From the cell containing the given text, extract its center point as [x, y] coordinate. 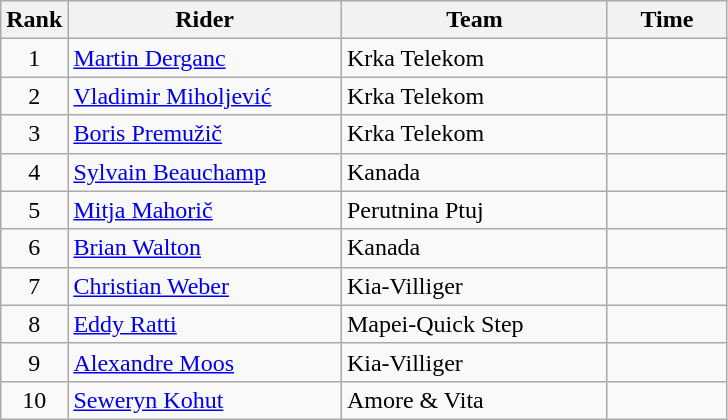
4 [34, 172]
1 [34, 58]
Alexandre Moos [205, 362]
Rider [205, 20]
Mapei-Quick Step [474, 324]
Perutnina Ptuj [474, 210]
Mitja Mahorič [205, 210]
Team [474, 20]
Seweryn Kohut [205, 400]
Amore & Vita [474, 400]
Christian Weber [205, 286]
Brian Walton [205, 248]
5 [34, 210]
9 [34, 362]
10 [34, 400]
Martin Derganc [205, 58]
7 [34, 286]
3 [34, 134]
Time [666, 20]
2 [34, 96]
6 [34, 248]
Eddy Ratti [205, 324]
Boris Premužič [205, 134]
Vladimir Miholjević [205, 96]
8 [34, 324]
Sylvain Beauchamp [205, 172]
Rank [34, 20]
